Provide the (X, Y) coordinate of the cell's center where the given text is located.  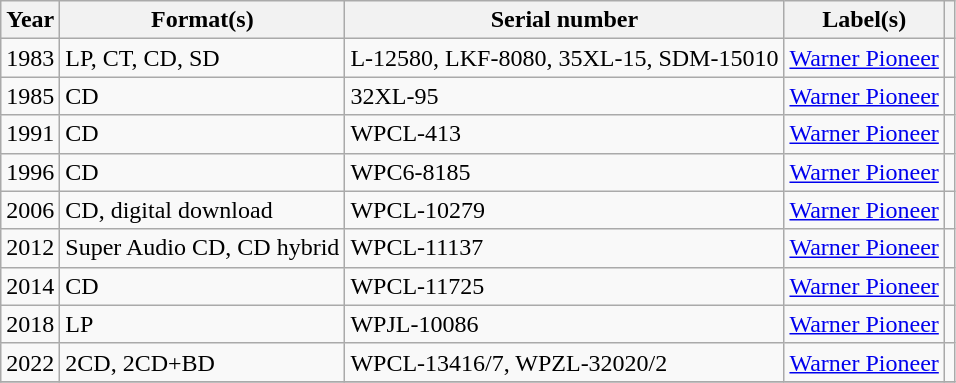
WPCL-413 (564, 134)
2022 (30, 362)
Format(s) (202, 20)
Serial number (564, 20)
2006 (30, 210)
WPCL-11137 (564, 248)
2012 (30, 248)
L-12580, LKF-8080, 35XL-15, SDM-15010 (564, 58)
1985 (30, 96)
LP (202, 324)
LP, CT, CD, SD (202, 58)
2CD, 2CD+BD (202, 362)
2018 (30, 324)
2014 (30, 286)
1991 (30, 134)
1983 (30, 58)
WPCL-10279 (564, 210)
WPCL-13416/7, WPZL-32020/2 (564, 362)
WPCL-11725 (564, 286)
1996 (30, 172)
Label(s) (864, 20)
Year (30, 20)
WPC6-8185 (564, 172)
Super Audio CD, CD hybrid (202, 248)
32XL-95 (564, 96)
CD, digital download (202, 210)
WPJL-10086 (564, 324)
